Return [x, y] of the center of cell containing provided text 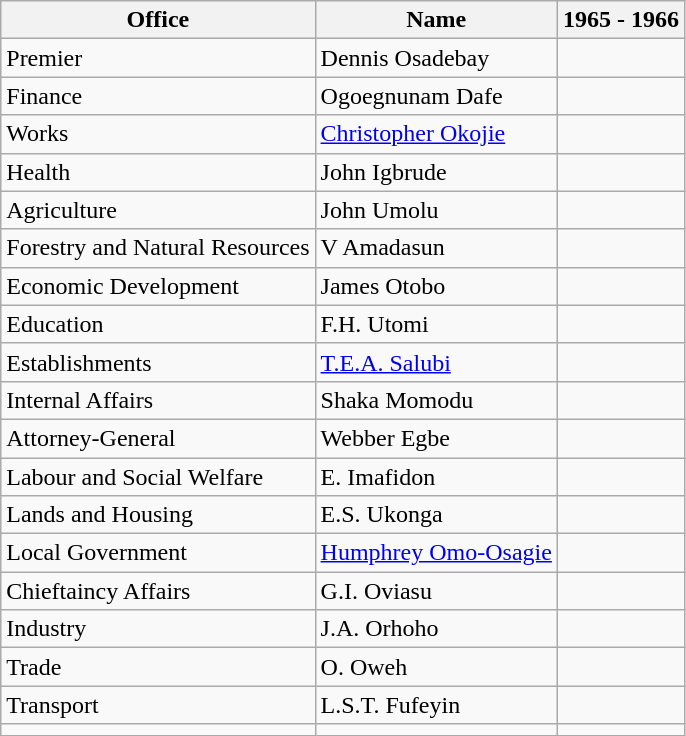
Christopher Okojie [436, 134]
Transport [158, 705]
Finance [158, 96]
Industry [158, 629]
Shaka Momodu [436, 400]
J.A. Orhoho [436, 629]
Office [158, 20]
Forestry and Natural Resources [158, 248]
James Otobo [436, 286]
O. Oweh [436, 667]
Economic Development [158, 286]
V Amadasun [436, 248]
T.E.A. Salubi [436, 362]
Webber Egbe [436, 438]
1965 - 1966 [620, 20]
Education [158, 324]
Lands and Housing [158, 515]
Chieftaincy Affairs [158, 591]
John Igbrude [436, 172]
Local Government [158, 553]
E.S. Ukonga [436, 515]
Attorney-General [158, 438]
Labour and Social Welfare [158, 477]
Name [436, 20]
John Umolu [436, 210]
Works [158, 134]
E. Imafidon [436, 477]
Internal Affairs [158, 400]
Agriculture [158, 210]
Ogoegnunam Dafe [436, 96]
Establishments [158, 362]
Premier [158, 58]
F.H. Utomi [436, 324]
Dennis Osadebay [436, 58]
Trade [158, 667]
Humphrey Omo-Osagie [436, 553]
L.S.T. Fufeyin [436, 705]
Health [158, 172]
G.I. Oviasu [436, 591]
